Search for the cell housing the specified text and yield its (x, y) center coordinate. 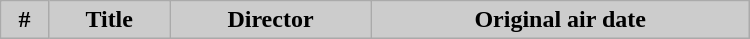
Title (108, 20)
Director (270, 20)
Original air date (560, 20)
# (25, 20)
